From the cell containing the given text, extract its center point as (x, y) coordinate. 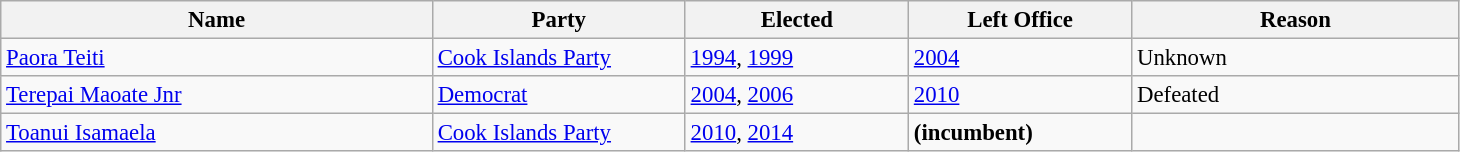
Name (217, 20)
2004 (1020, 58)
Terepai Maoate Jnr (217, 95)
2010 (1020, 95)
Unknown (1296, 58)
Democrat (558, 95)
Party (558, 20)
1994, 1999 (796, 58)
Toanui Isamaela (217, 133)
(incumbent) (1020, 133)
Reason (1296, 20)
Paora Teiti (217, 58)
Defeated (1296, 95)
2010, 2014 (796, 133)
Elected (796, 20)
Left Office (1020, 20)
2004, 2006 (796, 95)
